Extract the (x, y) coordinate from the center of the cell holding the provided text.  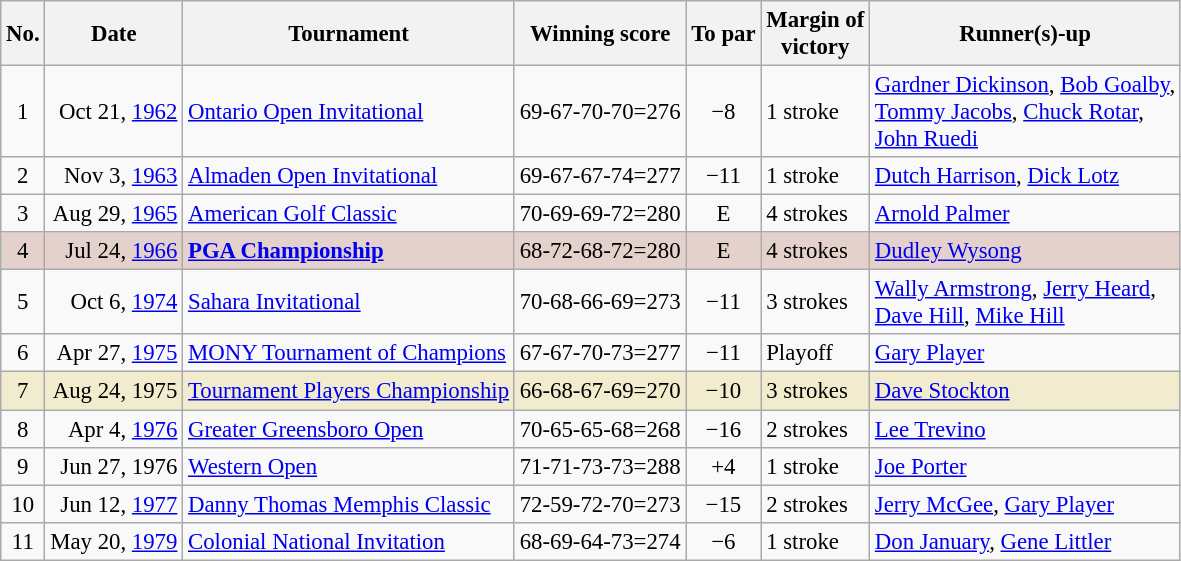
Dutch Harrison, Dick Lotz (1026, 176)
Apr 27, 1975 (114, 353)
PGA Championship (349, 251)
Dudley Wysong (1026, 251)
Jun 12, 1977 (114, 504)
66-68-67-69=270 (600, 391)
Tournament (349, 34)
Colonial National Invitation (349, 541)
MONY Tournament of Champions (349, 353)
1 (23, 112)
Jun 27, 1976 (114, 466)
American Golf Classic (349, 214)
−6 (724, 541)
Ontario Open Invitational (349, 112)
Playoff (816, 353)
6 (23, 353)
Danny Thomas Memphis Classic (349, 504)
No. (23, 34)
Joe Porter (1026, 466)
Jul 24, 1966 (114, 251)
Tournament Players Championship (349, 391)
7 (23, 391)
Oct 21, 1962 (114, 112)
70-68-66-69=273 (600, 302)
May 20, 1979 (114, 541)
−8 (724, 112)
4 (23, 251)
69-67-67-74=277 (600, 176)
Western Open (349, 466)
Aug 29, 1965 (114, 214)
Date (114, 34)
Greater Greensboro Open (349, 429)
5 (23, 302)
+4 (724, 466)
67-67-70-73=277 (600, 353)
Winning score (600, 34)
Arnold Palmer (1026, 214)
Jerry McGee, Gary Player (1026, 504)
2 (23, 176)
10 (23, 504)
Apr 4, 1976 (114, 429)
68-69-64-73=274 (600, 541)
Runner(s)-up (1026, 34)
Gary Player (1026, 353)
Oct 6, 1974 (114, 302)
11 (23, 541)
Dave Stockton (1026, 391)
Lee Trevino (1026, 429)
Sahara Invitational (349, 302)
Wally Armstrong, Jerry Heard, Dave Hill, Mike Hill (1026, 302)
72-59-72-70=273 (600, 504)
70-69-69-72=280 (600, 214)
To par (724, 34)
Don January, Gene Littler (1026, 541)
71-71-73-73=288 (600, 466)
69-67-70-70=276 (600, 112)
70-65-65-68=268 (600, 429)
−16 (724, 429)
Almaden Open Invitational (349, 176)
Nov 3, 1963 (114, 176)
68-72-68-72=280 (600, 251)
9 (23, 466)
8 (23, 429)
3 (23, 214)
Margin ofvictory (816, 34)
−15 (724, 504)
−10 (724, 391)
Aug 24, 1975 (114, 391)
Gardner Dickinson, Bob Goalby, Tommy Jacobs, Chuck Rotar, John Ruedi (1026, 112)
